For the text-containing cell, return its midpoint in (X, Y) coordinate format. 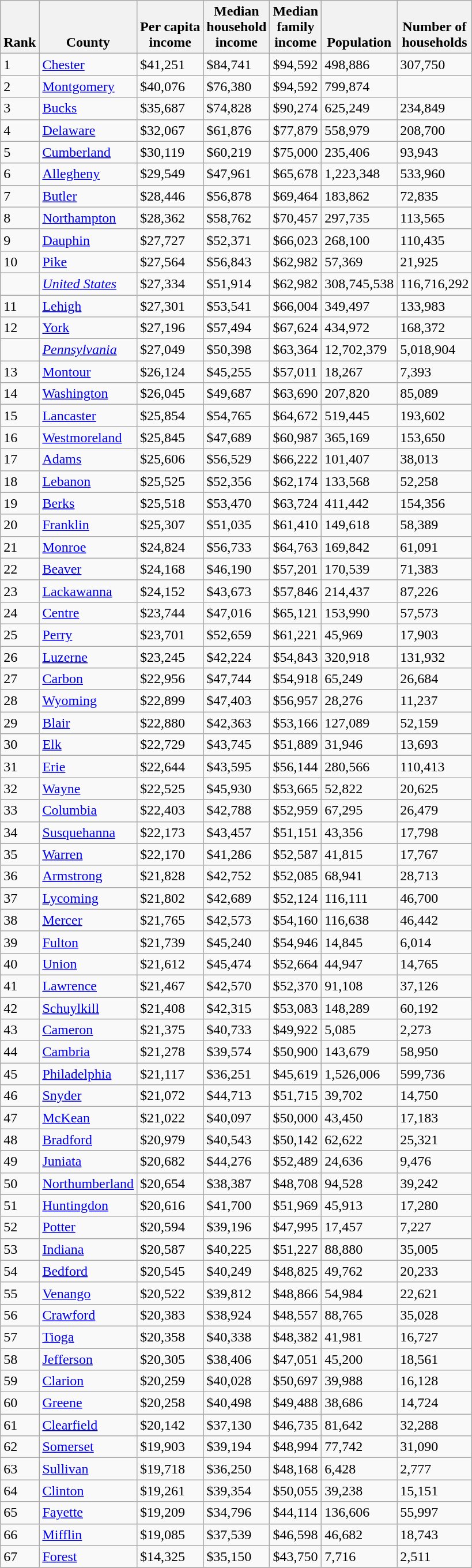
47 (20, 1118)
Warren (88, 854)
$70,457 (296, 218)
$25,845 (171, 438)
$35,687 (171, 108)
$48,825 (296, 1271)
$25,518 (171, 503)
Cumberland (88, 152)
$51,914 (236, 284)
2,777 (435, 1469)
18 (20, 481)
Westmoreland (88, 438)
72,835 (435, 196)
41 (20, 986)
$20,616 (171, 1205)
94,528 (360, 1183)
26 (20, 657)
Forest (88, 1556)
Union (88, 964)
$23,744 (171, 613)
46,682 (360, 1535)
54 (20, 1271)
Northampton (88, 218)
35,005 (435, 1249)
$42,573 (236, 920)
7,393 (435, 372)
88,765 (360, 1315)
Snyder (88, 1096)
$64,672 (296, 416)
$54,946 (296, 942)
24 (20, 613)
1 (20, 65)
58,950 (435, 1052)
60,192 (435, 1008)
58 (20, 1359)
$74,828 (236, 108)
67 (20, 1556)
7,227 (435, 1227)
$24,152 (171, 591)
45,913 (360, 1205)
Montour (88, 372)
16,128 (435, 1381)
22,621 (435, 1293)
149,618 (360, 525)
$50,142 (296, 1140)
$51,151 (296, 832)
Clearfield (88, 1425)
Centre (88, 613)
625,249 (360, 108)
Beaver (88, 569)
Rank (20, 27)
Adams (88, 459)
$57,201 (296, 569)
$42,570 (236, 986)
68,941 (360, 876)
153,990 (360, 613)
$63,364 (296, 350)
$27,301 (171, 306)
$53,665 (296, 789)
$39,354 (236, 1491)
$38,387 (236, 1183)
Lehigh (88, 306)
Elk (88, 745)
14,845 (360, 942)
38,686 (360, 1403)
Blair (88, 723)
39 (20, 942)
McKean (88, 1118)
Crawford (88, 1315)
$48,994 (296, 1447)
45,200 (360, 1359)
$47,995 (296, 1227)
6,014 (435, 942)
$22,525 (171, 789)
40 (20, 964)
$62,174 (296, 481)
$48,382 (296, 1337)
$23,701 (171, 635)
Jefferson (88, 1359)
Greene (88, 1403)
$49,922 (296, 1030)
$42,752 (236, 876)
$52,370 (296, 986)
71,383 (435, 569)
320,918 (360, 657)
133,983 (435, 306)
$46,735 (296, 1425)
$52,356 (236, 481)
21 (20, 547)
28,713 (435, 876)
$21,022 (171, 1118)
$46,190 (236, 569)
50 (20, 1183)
14,724 (435, 1403)
18,267 (360, 372)
$37,130 (236, 1425)
$66,222 (296, 459)
143,679 (360, 1052)
16,727 (435, 1337)
Lebanon (88, 481)
$20,979 (171, 1140)
37 (20, 898)
39,242 (435, 1183)
$50,055 (296, 1491)
$20,305 (171, 1359)
9 (20, 240)
$40,249 (236, 1271)
$29,549 (171, 174)
101,407 (360, 459)
$47,961 (236, 174)
Delaware (88, 130)
$21,408 (171, 1008)
$52,489 (296, 1162)
$90,274 (296, 108)
41,981 (360, 1337)
39,988 (360, 1381)
$56,733 (236, 547)
$21,278 (171, 1052)
$24,168 (171, 569)
Bradford (88, 1140)
Mercer (88, 920)
$61,410 (296, 525)
11,237 (435, 701)
$24,824 (171, 547)
$21,765 (171, 920)
19 (20, 503)
17,767 (435, 854)
$52,124 (296, 898)
57,369 (360, 262)
$64,763 (296, 547)
$75,000 (296, 152)
59 (20, 1381)
20,625 (435, 789)
20 (20, 525)
53 (20, 1249)
$47,016 (236, 613)
15 (20, 416)
148,289 (360, 1008)
57 (20, 1337)
170,539 (360, 569)
207,820 (360, 394)
$69,464 (296, 196)
214,437 (360, 591)
116,716,292 (435, 284)
$45,930 (236, 789)
$56,843 (236, 262)
56 (20, 1315)
33 (20, 811)
Huntingdon (88, 1205)
519,445 (360, 416)
36 (20, 876)
93,943 (435, 152)
$57,494 (236, 328)
$42,224 (236, 657)
116,111 (360, 898)
Lycoming (88, 898)
6 (20, 174)
$47,744 (236, 679)
$36,251 (236, 1074)
$40,338 (236, 1337)
$56,144 (296, 767)
46,442 (435, 920)
43,356 (360, 832)
$66,023 (296, 240)
35,028 (435, 1315)
Clinton (88, 1491)
$45,240 (236, 942)
62 (20, 1447)
$25,525 (171, 481)
$47,403 (236, 701)
280,566 (360, 767)
61 (20, 1425)
$22,170 (171, 854)
$21,612 (171, 964)
8 (20, 218)
9,476 (435, 1162)
$22,956 (171, 679)
Fayette (88, 1513)
$20,259 (171, 1381)
$56,957 (296, 701)
$26,124 (171, 372)
44,947 (360, 964)
Indiana (88, 1249)
12,702,379 (360, 350)
United States (88, 284)
434,972 (360, 328)
63 (20, 1469)
$51,227 (296, 1249)
$44,114 (296, 1513)
45 (20, 1074)
10 (20, 262)
$19,261 (171, 1491)
$60,987 (296, 438)
$52,085 (296, 876)
$53,083 (296, 1008)
$41,286 (236, 854)
$20,682 (171, 1162)
Clarion (88, 1381)
$43,673 (236, 591)
$56,878 (236, 196)
14,765 (435, 964)
23 (20, 591)
54,984 (360, 1293)
2,511 (435, 1556)
43 (20, 1030)
297,735 (360, 218)
$20,522 (171, 1293)
Schuylkill (88, 1008)
6,428 (360, 1469)
5 (20, 152)
39,238 (360, 1491)
Lawrence (88, 986)
$76,380 (236, 86)
$44,276 (236, 1162)
$27,727 (171, 240)
$54,160 (296, 920)
$22,899 (171, 701)
20,233 (435, 1271)
$25,307 (171, 525)
41,815 (360, 854)
268,100 (360, 240)
58,389 (435, 525)
$42,363 (236, 723)
$67,624 (296, 328)
52,822 (360, 789)
$21,739 (171, 942)
$44,713 (236, 1096)
$27,049 (171, 350)
$21,375 (171, 1030)
Potter (88, 1227)
14 (20, 394)
Lancaster (88, 416)
$22,729 (171, 745)
$19,209 (171, 1513)
$43,745 (236, 745)
169,842 (360, 547)
32 (20, 789)
$51,969 (296, 1205)
49,762 (360, 1271)
Medianfamilyincome (296, 27)
$42,315 (236, 1008)
85,089 (435, 394)
Allegheny (88, 174)
65,249 (360, 679)
Number ofhouseholds (435, 27)
Cameron (88, 1030)
$20,594 (171, 1227)
$27,564 (171, 262)
Perry (88, 635)
Wayne (88, 789)
$30,119 (171, 152)
$20,587 (171, 1249)
38 (20, 920)
$20,383 (171, 1315)
87,226 (435, 591)
52,159 (435, 723)
42 (20, 1008)
307,750 (435, 65)
$49,488 (296, 1403)
116,638 (360, 920)
234,849 (435, 108)
$51,715 (296, 1096)
13 (20, 372)
$45,474 (236, 964)
$39,574 (236, 1052)
Medianhouseholdincome (236, 27)
$52,664 (296, 964)
$48,866 (296, 1293)
52 (20, 1227)
22 (20, 569)
7 (20, 196)
17,280 (435, 1205)
Armstrong (88, 876)
$37,539 (236, 1535)
Tioga (88, 1337)
$46,598 (296, 1535)
$48,708 (296, 1183)
77,742 (360, 1447)
$53,470 (236, 503)
$63,690 (296, 394)
183,862 (360, 196)
$36,250 (236, 1469)
67,295 (360, 811)
Somerset (88, 1447)
153,650 (435, 438)
$19,718 (171, 1469)
Venango (88, 1293)
$56,529 (236, 459)
York (88, 328)
County (88, 27)
Dauphin (88, 240)
61,091 (435, 547)
498,886 (360, 65)
26,479 (435, 811)
49 (20, 1162)
64 (20, 1491)
57,573 (435, 613)
38,013 (435, 459)
$65,121 (296, 613)
17,183 (435, 1118)
Mifflin (88, 1535)
52,258 (435, 481)
35 (20, 854)
$41,251 (171, 65)
7,716 (360, 1556)
$22,173 (171, 832)
Bucks (88, 108)
1,223,348 (360, 174)
Erie (88, 767)
$21,828 (171, 876)
133,568 (360, 481)
39,702 (360, 1096)
$54,765 (236, 416)
$42,788 (236, 811)
Carbon (88, 679)
$25,854 (171, 416)
81,642 (360, 1425)
$58,762 (236, 218)
$21,802 (171, 898)
$41,700 (236, 1205)
12 (20, 328)
Washington (88, 394)
154,356 (435, 503)
$52,587 (296, 854)
$43,457 (236, 832)
$51,035 (236, 525)
$19,085 (171, 1535)
26,684 (435, 679)
$47,051 (296, 1359)
17,457 (360, 1227)
Bedford (88, 1271)
113,565 (435, 218)
13,693 (435, 745)
Monroe (88, 547)
$60,219 (236, 152)
46,700 (435, 898)
$22,880 (171, 723)
48 (20, 1140)
$77,879 (296, 130)
15,151 (435, 1491)
$52,659 (236, 635)
$53,166 (296, 723)
5,018,904 (435, 350)
65 (20, 1513)
$25,606 (171, 459)
$45,619 (296, 1074)
365,169 (360, 438)
45,969 (360, 635)
$38,924 (236, 1315)
$45,255 (236, 372)
$57,011 (296, 372)
25 (20, 635)
43,450 (360, 1118)
131,932 (435, 657)
Sullivan (88, 1469)
44 (20, 1052)
51 (20, 1205)
2,273 (435, 1030)
$84,741 (236, 65)
Population (360, 27)
34 (20, 832)
$52,959 (296, 811)
$65,678 (296, 174)
110,435 (435, 240)
558,979 (360, 130)
$40,097 (236, 1118)
799,874 (360, 86)
24,636 (360, 1162)
55 (20, 1293)
60 (20, 1403)
66 (20, 1535)
Per capitaincome (171, 27)
$40,543 (236, 1140)
$52,371 (236, 240)
Cambria (88, 1052)
168,372 (435, 328)
$51,889 (296, 745)
17 (20, 459)
$20,545 (171, 1271)
$40,028 (236, 1381)
$40,498 (236, 1403)
$28,362 (171, 218)
$20,142 (171, 1425)
$28,446 (171, 196)
31,090 (435, 1447)
18,561 (435, 1359)
$34,796 (236, 1513)
Lackawanna (88, 591)
$48,168 (296, 1469)
Philadelphia (88, 1074)
Montgomery (88, 86)
62,622 (360, 1140)
$21,117 (171, 1074)
$63,724 (296, 503)
17,903 (435, 635)
599,736 (435, 1074)
$14,325 (171, 1556)
$43,595 (236, 767)
Franklin (88, 525)
1,526,006 (360, 1074)
127,089 (360, 723)
31 (20, 767)
Chester (88, 65)
$27,334 (171, 284)
88,880 (360, 1249)
28 (20, 701)
411,442 (360, 503)
$42,689 (236, 898)
$48,557 (296, 1315)
$22,644 (171, 767)
5,085 (360, 1030)
$19,903 (171, 1447)
25,321 (435, 1140)
14,750 (435, 1096)
$39,812 (236, 1293)
28,276 (360, 701)
$21,467 (171, 986)
$40,225 (236, 1249)
$53,541 (236, 306)
55,997 (435, 1513)
46 (20, 1096)
$43,750 (296, 1556)
$39,194 (236, 1447)
11 (20, 306)
$27,196 (171, 328)
533,960 (435, 174)
Pike (88, 262)
$49,687 (236, 394)
Northumberland (88, 1183)
349,497 (360, 306)
$66,004 (296, 306)
110,413 (435, 767)
16 (20, 438)
193,602 (435, 416)
29 (20, 723)
$50,000 (296, 1118)
$40,733 (236, 1030)
235,406 (360, 152)
$20,654 (171, 1183)
$20,358 (171, 1337)
Pennsylvania (88, 350)
Berks (88, 503)
$50,900 (296, 1052)
2 (20, 86)
$61,221 (296, 635)
$61,876 (236, 130)
$35,150 (236, 1556)
Wyoming (88, 701)
37,126 (435, 986)
30 (20, 745)
27 (20, 679)
$21,072 (171, 1096)
$26,045 (171, 394)
$23,245 (171, 657)
208,700 (435, 130)
18,743 (435, 1535)
$50,398 (236, 350)
32,288 (435, 1425)
308,745,538 (360, 284)
$54,843 (296, 657)
21,925 (435, 262)
Columbia (88, 811)
$47,689 (236, 438)
31,946 (360, 745)
Luzerne (88, 657)
$38,406 (236, 1359)
Juniata (88, 1162)
4 (20, 130)
Butler (88, 196)
Susquehanna (88, 832)
$39,196 (236, 1227)
$20,258 (171, 1403)
$32,067 (171, 130)
$57,846 (296, 591)
91,108 (360, 986)
$50,697 (296, 1381)
$22,403 (171, 811)
$54,918 (296, 679)
17,798 (435, 832)
Fulton (88, 942)
136,606 (360, 1513)
3 (20, 108)
$40,076 (171, 86)
